From the cell containing the given text, extract its center point as [X, Y] coordinate. 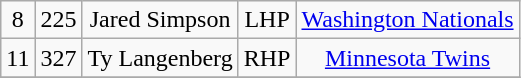
Ty Langenberg [160, 58]
Minnesota Twins [408, 58]
8 [18, 20]
LHP [267, 20]
Washington Nationals [408, 20]
RHP [267, 58]
327 [58, 58]
225 [58, 20]
11 [18, 58]
Jared Simpson [160, 20]
